From the cell containing the given text, extract its center point as (x, y) coordinate. 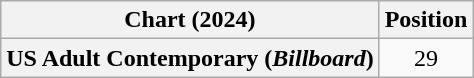
Position (426, 20)
Chart (2024) (190, 20)
29 (426, 58)
US Adult Contemporary (Billboard) (190, 58)
